Find where the given text appears and provide that cell's center as (x, y) coordinate. 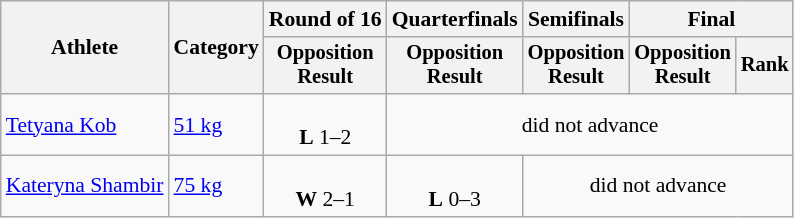
L 1–2 (326, 124)
Athlete (85, 48)
51 kg (216, 124)
L 0–3 (455, 186)
Final (711, 19)
Kateryna Shambir (85, 186)
W 2–1 (326, 186)
Semifinals (576, 19)
Round of 16 (326, 19)
Category (216, 48)
Tetyana Kob (85, 124)
Rank (765, 66)
Quarterfinals (455, 19)
75 kg (216, 186)
